Search for the cell housing the specified text and yield its (X, Y) center coordinate. 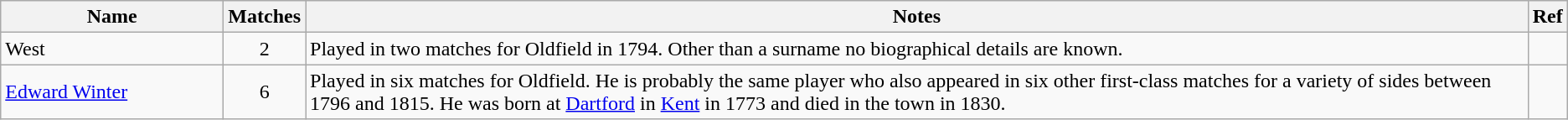
2 (265, 49)
Edward Winter (112, 92)
Played in two matches for Oldfield in 1794. Other than a surname no biographical details are known. (917, 49)
West (112, 49)
Notes (917, 17)
6 (265, 92)
Matches (265, 17)
Name (112, 17)
Ref (1548, 17)
